Search for the cell housing the specified text and yield its (X, Y) center coordinate. 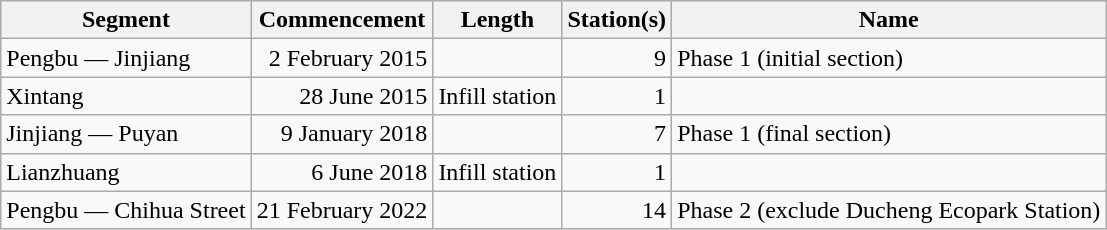
Length (498, 20)
Phase 2 (exclude Ducheng Ecopark Station) (889, 210)
Segment (126, 20)
Jinjiang — Puyan (126, 134)
Xintang (126, 96)
9 (617, 58)
Lianzhuang (126, 172)
7 (617, 134)
9 January 2018 (342, 134)
Pengbu — Jinjiang (126, 58)
Phase 1 (initial section) (889, 58)
Phase 1 (final section) (889, 134)
2 February 2015 (342, 58)
Commencement (342, 20)
6 June 2018 (342, 172)
Pengbu — Chihua Street (126, 210)
21 February 2022 (342, 210)
Station(s) (617, 20)
Name (889, 20)
28 June 2015 (342, 96)
14 (617, 210)
